Output the [x, y] coordinate of the center of the cell containing the given text.  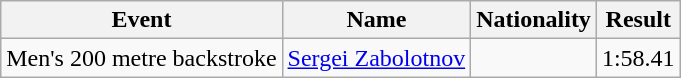
Nationality [534, 20]
1:58.41 [638, 58]
Event [142, 20]
Sergei Zabolotnov [376, 58]
Men's 200 metre backstroke [142, 58]
Name [376, 20]
Result [638, 20]
